For the text-containing cell, return its midpoint in [X, Y] coordinate format. 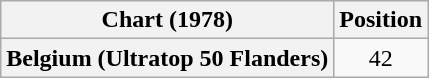
Position [381, 20]
Chart (1978) [168, 20]
Belgium (Ultratop 50 Flanders) [168, 58]
42 [381, 58]
